For the text-containing cell, return its midpoint in (x, y) coordinate format. 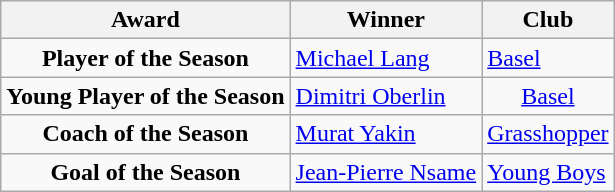
Jean-Pierre Nsame (386, 172)
Young Boys (548, 172)
Murat Yakin (386, 134)
Award (146, 20)
Player of the Season (146, 58)
Grasshopper (548, 134)
Dimitri Oberlin (386, 96)
Young Player of the Season (146, 96)
Coach of the Season (146, 134)
Goal of the Season (146, 172)
Michael Lang (386, 58)
Club (548, 20)
Winner (386, 20)
